Find where the given text appears and provide that cell's center as (x, y) coordinate. 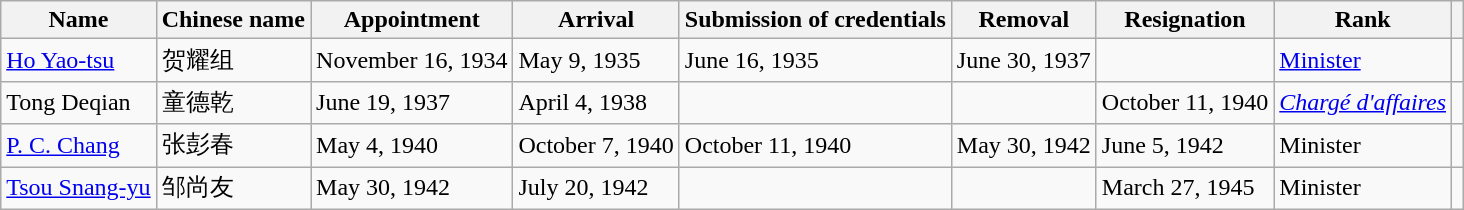
Ho Yao-tsu (78, 60)
November 16, 1934 (412, 60)
July 20, 1942 (596, 188)
March 27, 1945 (1184, 188)
Tong Deqian (78, 102)
童德乾 (233, 102)
October 7, 1940 (596, 146)
June 5, 1942 (1184, 146)
June 16, 1935 (815, 60)
April 4, 1938 (596, 102)
Chinese name (233, 20)
Removal (1024, 20)
Resignation (1184, 20)
Rank (1363, 20)
June 30, 1937 (1024, 60)
P. C. Chang (78, 146)
Submission of credentials (815, 20)
贺耀组 (233, 60)
Arrival (596, 20)
邹尚友 (233, 188)
May 9, 1935 (596, 60)
June 19, 1937 (412, 102)
Name (78, 20)
May 4, 1940 (412, 146)
Appointment (412, 20)
Tsou Snang-yu (78, 188)
张彭春 (233, 146)
Chargé d'affaires (1363, 102)
